Output the [X, Y] coordinate of the center of the cell containing the given text.  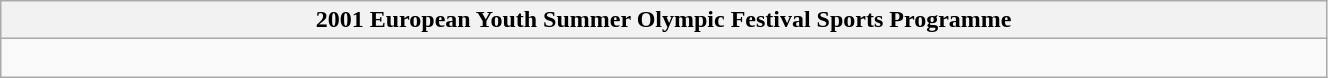
2001 European Youth Summer Olympic Festival Sports Programme [664, 20]
